Search for the cell housing the specified text and yield its (X, Y) center coordinate. 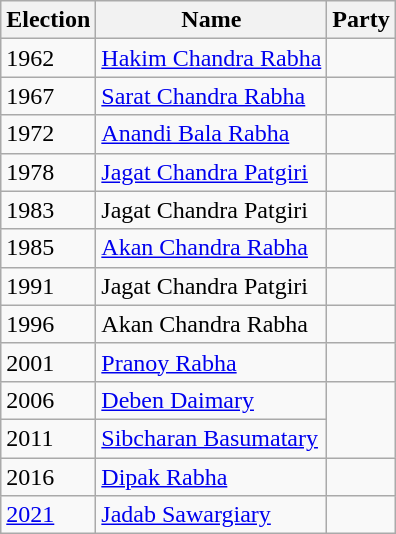
1967 (48, 96)
2016 (48, 477)
Dipak Rabha (212, 477)
1991 (48, 286)
1962 (48, 58)
Election (48, 20)
1996 (48, 324)
Party (361, 20)
Sibcharan Basumatary (212, 438)
Sarat Chandra Rabha (212, 96)
2011 (48, 438)
1983 (48, 210)
Pranoy Rabha (212, 362)
Name (212, 20)
Anandi Bala Rabha (212, 134)
2006 (48, 400)
Deben Daimary (212, 400)
Hakim Chandra Rabha (212, 58)
1972 (48, 134)
Jadab Sawargiary (212, 515)
2021 (48, 515)
2001 (48, 362)
1978 (48, 172)
1985 (48, 248)
